Return the [X, Y] coordinate for the center point of the cell that contains the specified text.  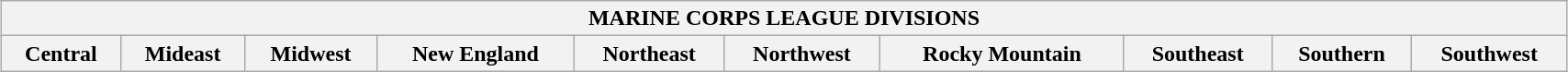
Central [62, 54]
Southwest [1489, 54]
Mideast [183, 54]
Northwest [801, 54]
Southern [1342, 54]
Northeast [650, 54]
Southeast [1197, 54]
Rocky Mountain [1002, 54]
Midwest [310, 54]
New England [476, 54]
MARINE CORPS LEAGUE DIVISIONS [784, 18]
